From the cell containing the given text, extract its center point as [x, y] coordinate. 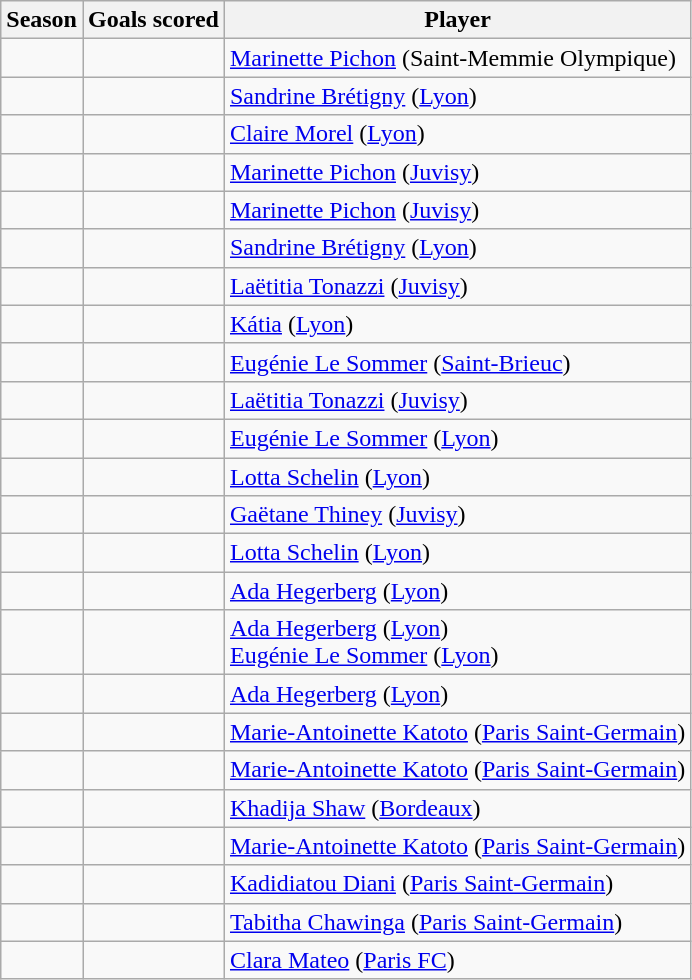
Gaëtane Thiney (Juvisy) [457, 515]
Season [42, 20]
Kátia (Lyon) [457, 324]
Player [457, 20]
Eugénie Le Sommer (Saint-Brieuc) [457, 362]
Tabitha Chawinga (Paris Saint-Germain) [457, 922]
Khadija Shaw (Bordeaux) [457, 808]
Claire Morel (Lyon) [457, 134]
Goals scored [153, 20]
Eugénie Le Sommer (Lyon) [457, 438]
Marinette Pichon (Saint-Memmie Olympique) [457, 58]
Clara Mateo (Paris FC) [457, 960]
Ada Hegerberg (Lyon) Eugénie Le Sommer (Lyon) [457, 642]
Kadidiatou Diani (Paris Saint-Germain) [457, 884]
